Output the (x, y) coordinate of the center of the cell containing the given text.  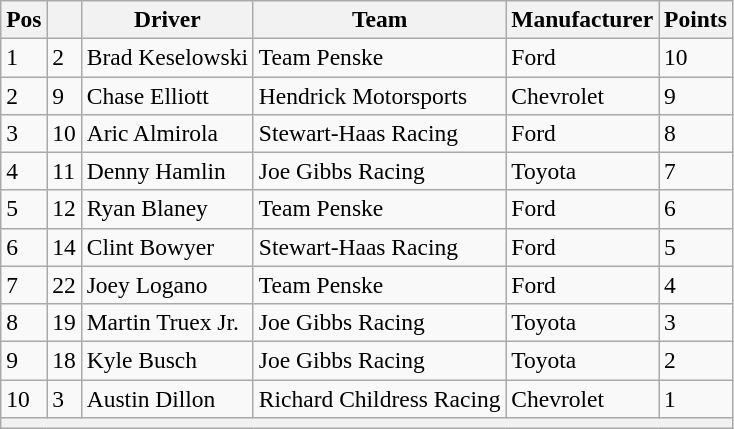
Kyle Busch (167, 360)
Points (696, 19)
Manufacturer (582, 19)
Hendrick Motorsports (379, 95)
Ryan Blaney (167, 209)
Denny Hamlin (167, 171)
Driver (167, 19)
Martin Truex Jr. (167, 322)
12 (64, 209)
Chase Elliott (167, 95)
Richard Childress Racing (379, 398)
Clint Bowyer (167, 247)
Joey Logano (167, 285)
18 (64, 360)
Austin Dillon (167, 398)
Brad Keselowski (167, 57)
Team (379, 19)
11 (64, 171)
14 (64, 247)
19 (64, 322)
Aric Almirola (167, 133)
Pos (24, 19)
22 (64, 285)
